Output the (x, y) coordinate of the center of the cell containing the given text.  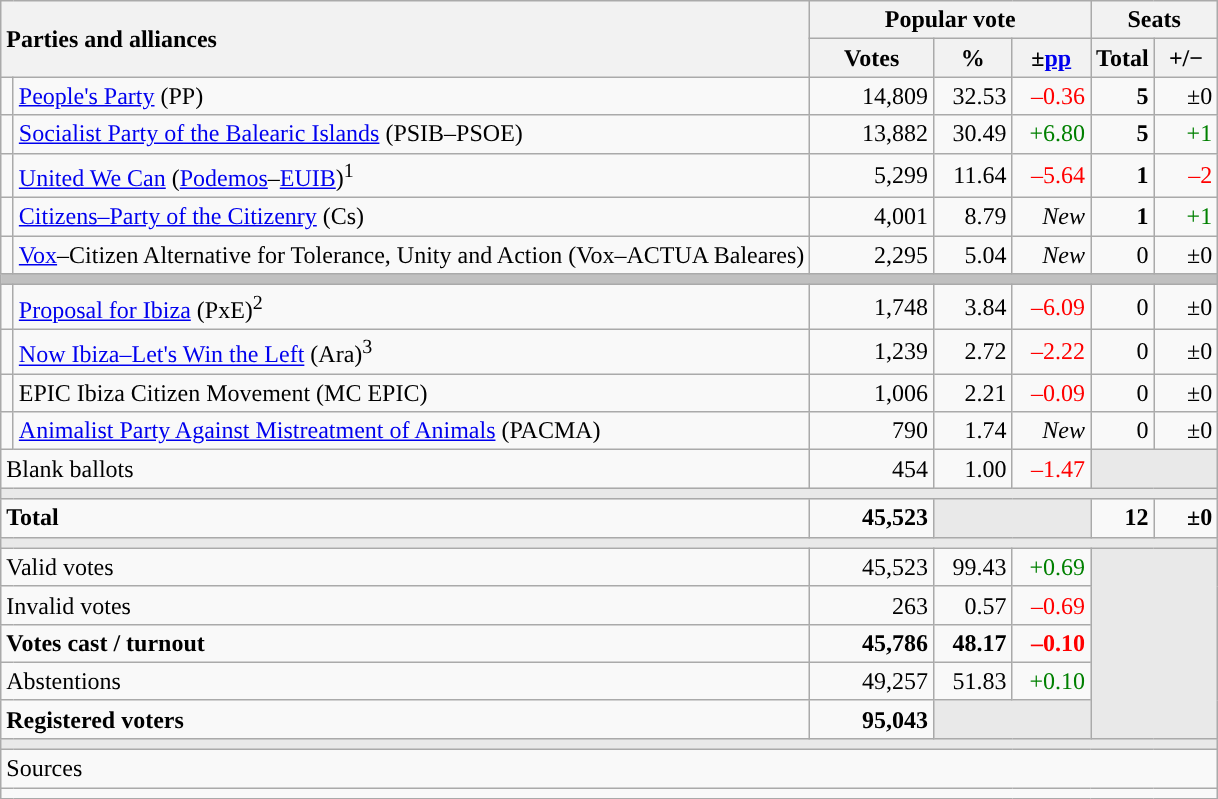
Blank ballots (406, 469)
+0.69 (1052, 567)
–0.69 (1052, 605)
–6.09 (1052, 308)
Proposal for Ibiza (PxE)2 (412, 308)
32.53 (972, 96)
Abstentions (406, 681)
2.72 (972, 352)
Seats (1154, 20)
11.64 (972, 176)
+/− (1186, 58)
Invalid votes (406, 605)
8.79 (972, 217)
5,299 (872, 176)
0.57 (972, 605)
Vox–Citizen Alternative for Tolerance, Unity and Action (Vox–ACTUA Baleares) (412, 255)
1,748 (872, 308)
–0.36 (1052, 96)
Sources (610, 769)
Popular vote (950, 20)
Registered voters (406, 719)
48.17 (972, 643)
45,786 (872, 643)
Citizens–Party of the Citizenry (Cs) (412, 217)
5.04 (972, 255)
454 (872, 469)
2,295 (872, 255)
People's Party (PP) (412, 96)
99.43 (972, 567)
1.74 (972, 431)
–0.10 (1052, 643)
14,809 (872, 96)
–2 (1186, 176)
12 (1123, 518)
±pp (1052, 58)
–2.22 (1052, 352)
2.21 (972, 393)
% (972, 58)
Parties and alliances (406, 39)
Votes (872, 58)
3.84 (972, 308)
4,001 (872, 217)
–5.64 (1052, 176)
49,257 (872, 681)
95,043 (872, 719)
United We Can (Podemos–EUIB)1 (412, 176)
13,882 (872, 134)
+6.80 (1052, 134)
Now Ibiza–Let's Win the Left (Ara)3 (412, 352)
30.49 (972, 134)
+0.10 (1052, 681)
1,239 (872, 352)
1,006 (872, 393)
51.83 (972, 681)
Socialist Party of the Balearic Islands (PSIB–PSOE) (412, 134)
790 (872, 431)
Animalist Party Against Mistreatment of Animals (PACMA) (412, 431)
Valid votes (406, 567)
–1.47 (1052, 469)
1.00 (972, 469)
EPIC Ibiza Citizen Movement (MC EPIC) (412, 393)
–0.09 (1052, 393)
263 (872, 605)
Votes cast / turnout (406, 643)
